Find where the given text appears and provide that cell's center as [X, Y] coordinate. 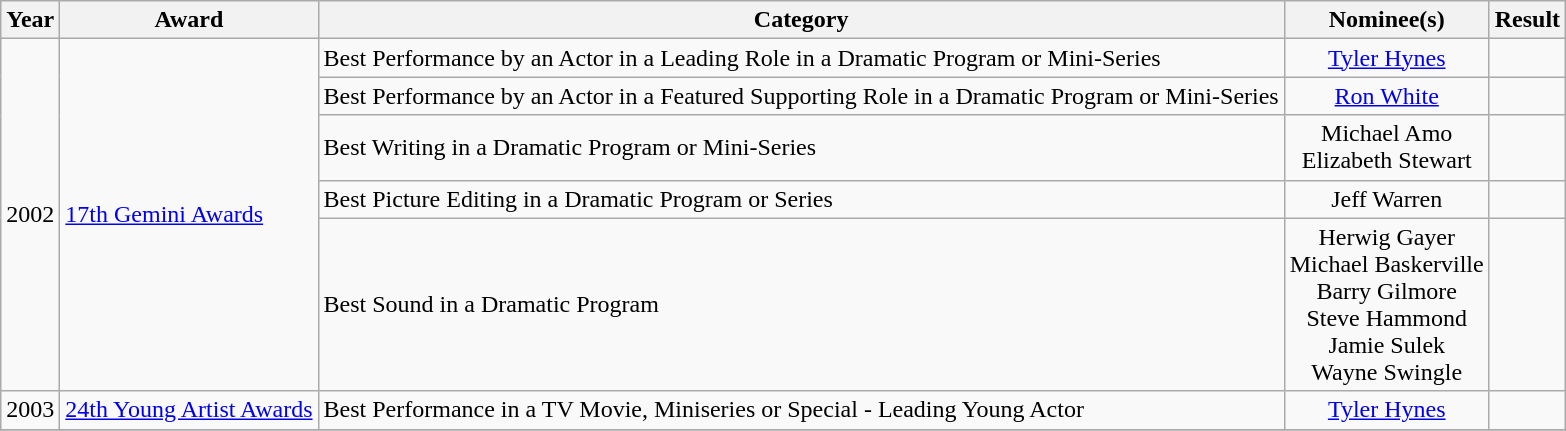
2002 [30, 215]
17th Gemini Awards [189, 215]
24th Young Artist Awards [189, 410]
Best Writing in a Dramatic Program or Mini-Series [801, 148]
Best Picture Editing in a Dramatic Program or Series [801, 199]
Result [1527, 20]
Best Sound in a Dramatic Program [801, 304]
Michael Amo Elizabeth Stewart [1386, 148]
Award [189, 20]
Best Performance in a TV Movie, Miniseries or Special - Leading Young Actor [801, 410]
Herwig Gayer Michael Baskerville Barry Gilmore Steve Hammond Jamie Sulek Wayne Swingle [1386, 304]
2003 [30, 410]
Jeff Warren [1386, 199]
Year [30, 20]
Best Performance by an Actor in a Leading Role in a Dramatic Program or Mini-Series [801, 58]
Best Performance by an Actor in a Featured Supporting Role in a Dramatic Program or Mini-Series [801, 96]
Ron White [1386, 96]
Category [801, 20]
Nominee(s) [1386, 20]
